Search for the cell housing the specified text and yield its [X, Y] center coordinate. 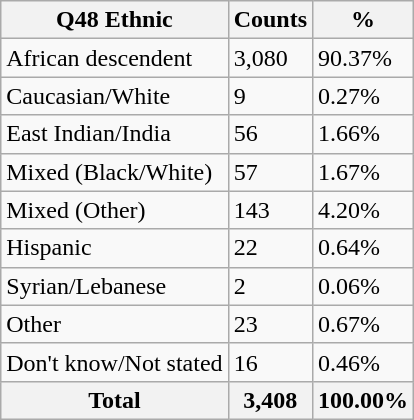
Mixed (Other) [114, 210]
Mixed (Black/White) [114, 172]
Hispanic [114, 248]
4.20% [364, 210]
9 [270, 96]
3,408 [270, 400]
0.46% [364, 362]
Total [114, 400]
143 [270, 210]
Caucasian/White [114, 96]
African descendent [114, 58]
Q48 Ethnic [114, 20]
56 [270, 134]
16 [270, 362]
2 [270, 286]
57 [270, 172]
Other [114, 324]
East Indian/India [114, 134]
% [364, 20]
100.00% [364, 400]
22 [270, 248]
0.64% [364, 248]
3,080 [270, 58]
0.67% [364, 324]
0.06% [364, 286]
1.67% [364, 172]
1.66% [364, 134]
23 [270, 324]
Syrian/Lebanese [114, 286]
90.37% [364, 58]
Don't know/Not stated [114, 362]
0.27% [364, 96]
Counts [270, 20]
